Output the [X, Y] coordinate of the center of the cell containing the given text.  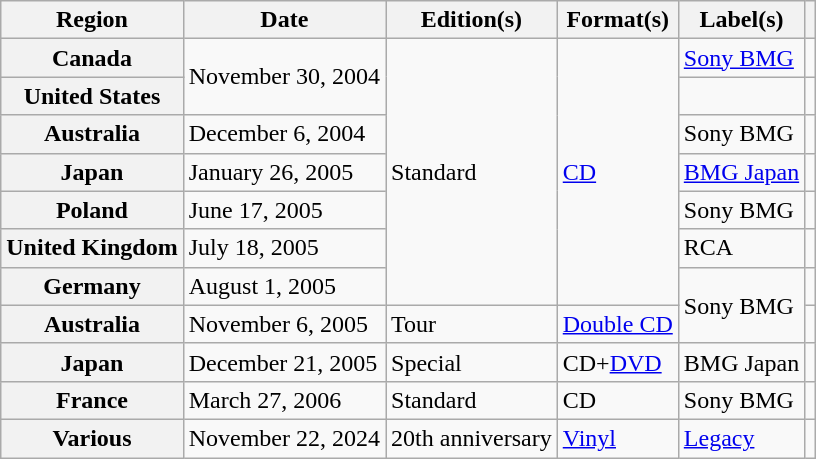
Germany [92, 286]
Canada [92, 58]
December 21, 2005 [284, 362]
Format(s) [618, 20]
Edition(s) [472, 20]
January 26, 2005 [284, 172]
Vinyl [618, 438]
Poland [92, 210]
November 30, 2004 [284, 77]
November 22, 2024 [284, 438]
Various [92, 438]
United Kingdom [92, 248]
August 1, 2005 [284, 286]
United States [92, 96]
November 6, 2005 [284, 324]
CD+DVD [618, 362]
Special [472, 362]
June 17, 2005 [284, 210]
March 27, 2006 [284, 400]
Region [92, 20]
Legacy [741, 438]
Label(s) [741, 20]
Date [284, 20]
RCA [741, 248]
20th anniversary [472, 438]
December 6, 2004 [284, 134]
France [92, 400]
Double CD [618, 324]
Tour [472, 324]
July 18, 2005 [284, 248]
